Find where the given text appears and provide that cell's center as [X, Y] coordinate. 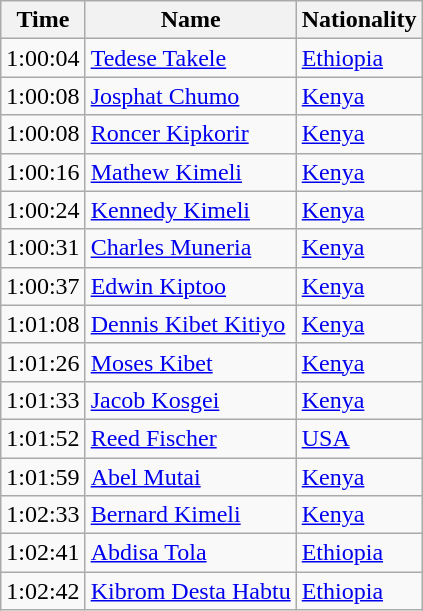
1:00:31 [43, 248]
1:02:42 [43, 591]
1:00:04 [43, 58]
1:00:16 [43, 172]
1:01:08 [43, 324]
Reed Fischer [190, 438]
Bernard Kimeli [190, 515]
1:02:33 [43, 515]
Roncer Kipkorir [190, 134]
Edwin Kiptoo [190, 286]
1:01:33 [43, 400]
Name [190, 20]
Dennis Kibet Kitiyo [190, 324]
1:01:59 [43, 477]
Mathew Kimeli [190, 172]
1:01:26 [43, 362]
1:02:41 [43, 553]
Tedese Takele [190, 58]
Charles Muneria [190, 248]
Abdisa Tola [190, 553]
Josphat Chumo [190, 96]
Time [43, 20]
Abel Mutai [190, 477]
Nationality [359, 20]
Moses Kibet [190, 362]
1:00:37 [43, 286]
USA [359, 438]
Jacob Kosgei [190, 400]
Kibrom Desta Habtu [190, 591]
Kennedy Kimeli [190, 210]
1:00:24 [43, 210]
1:01:52 [43, 438]
